Return the (x, y) coordinate for the center point of the cell that contains the specified text.  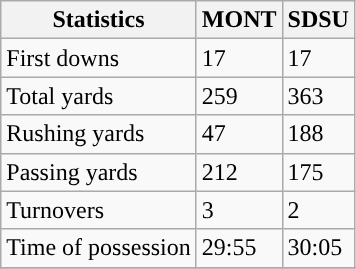
First downs (99, 58)
29:55 (239, 248)
188 (318, 134)
212 (239, 172)
Time of possession (99, 248)
Passing yards (99, 172)
Rushing yards (99, 134)
SDSU (318, 20)
175 (318, 172)
259 (239, 96)
47 (239, 134)
Statistics (99, 20)
363 (318, 96)
30:05 (318, 248)
3 (239, 210)
Turnovers (99, 210)
MONT (239, 20)
Total yards (99, 96)
2 (318, 210)
